From the cell containing the given text, extract its center point as (X, Y) coordinate. 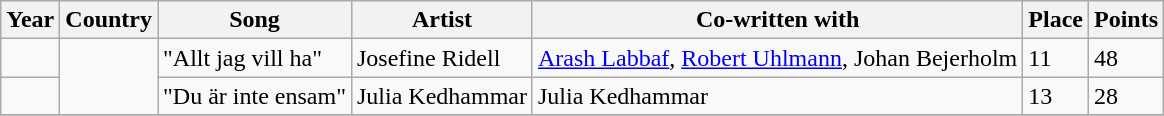
"Du är inte ensam" (255, 96)
Co-written with (777, 20)
Year (30, 20)
13 (1056, 96)
"Allt jag vill ha" (255, 58)
Arash Labbaf, Robert Uhlmann, Johan Bejerholm (777, 58)
Country (109, 20)
Points (1126, 20)
11 (1056, 58)
Song (255, 20)
Place (1056, 20)
48 (1126, 58)
28 (1126, 96)
Artist (442, 20)
Josefine Ridell (442, 58)
